Capture the cell that displays the provided text and extract its [X, Y] central coordinate. 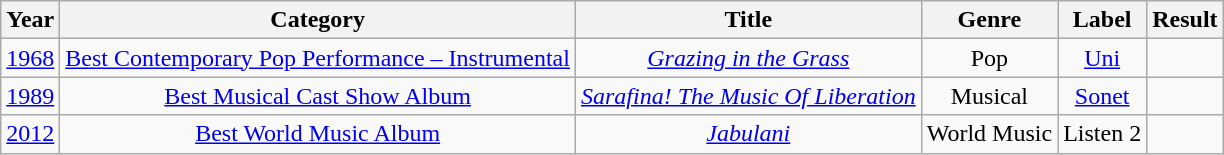
Genre [989, 20]
Musical [989, 96]
Best Musical Cast Show Album [318, 96]
Pop [989, 58]
Result [1185, 20]
Best Contemporary Pop Performance – Instrumental [318, 58]
World Music [989, 134]
Jabulani [748, 134]
Grazing in the Grass [748, 58]
Sarafina! The Music Of Liberation [748, 96]
2012 [30, 134]
Uni [1102, 58]
1989 [30, 96]
Listen 2 [1102, 134]
Category [318, 20]
Label [1102, 20]
Best World Music Album [318, 134]
Year [30, 20]
Title [748, 20]
Sonet [1102, 96]
1968 [30, 58]
